Identify which cell holds the provided text, then report its (X, Y) central coordinate. 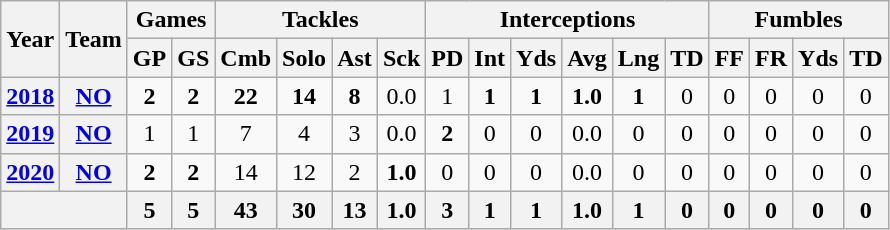
13 (355, 210)
30 (304, 210)
Tackles (320, 20)
Sck (401, 58)
Team (94, 39)
2020 (30, 172)
FF (729, 58)
Int (490, 58)
Lng (638, 58)
Year (30, 39)
2018 (30, 96)
PD (448, 58)
12 (304, 172)
7 (246, 134)
43 (246, 210)
Games (170, 20)
2019 (30, 134)
Cmb (246, 58)
GS (194, 58)
8 (355, 96)
Solo (304, 58)
GP (149, 58)
Avg (588, 58)
FR (772, 58)
22 (246, 96)
Interceptions (568, 20)
4 (304, 134)
Ast (355, 58)
Fumbles (798, 20)
